For the text-containing cell, return its midpoint in [x, y] coordinate format. 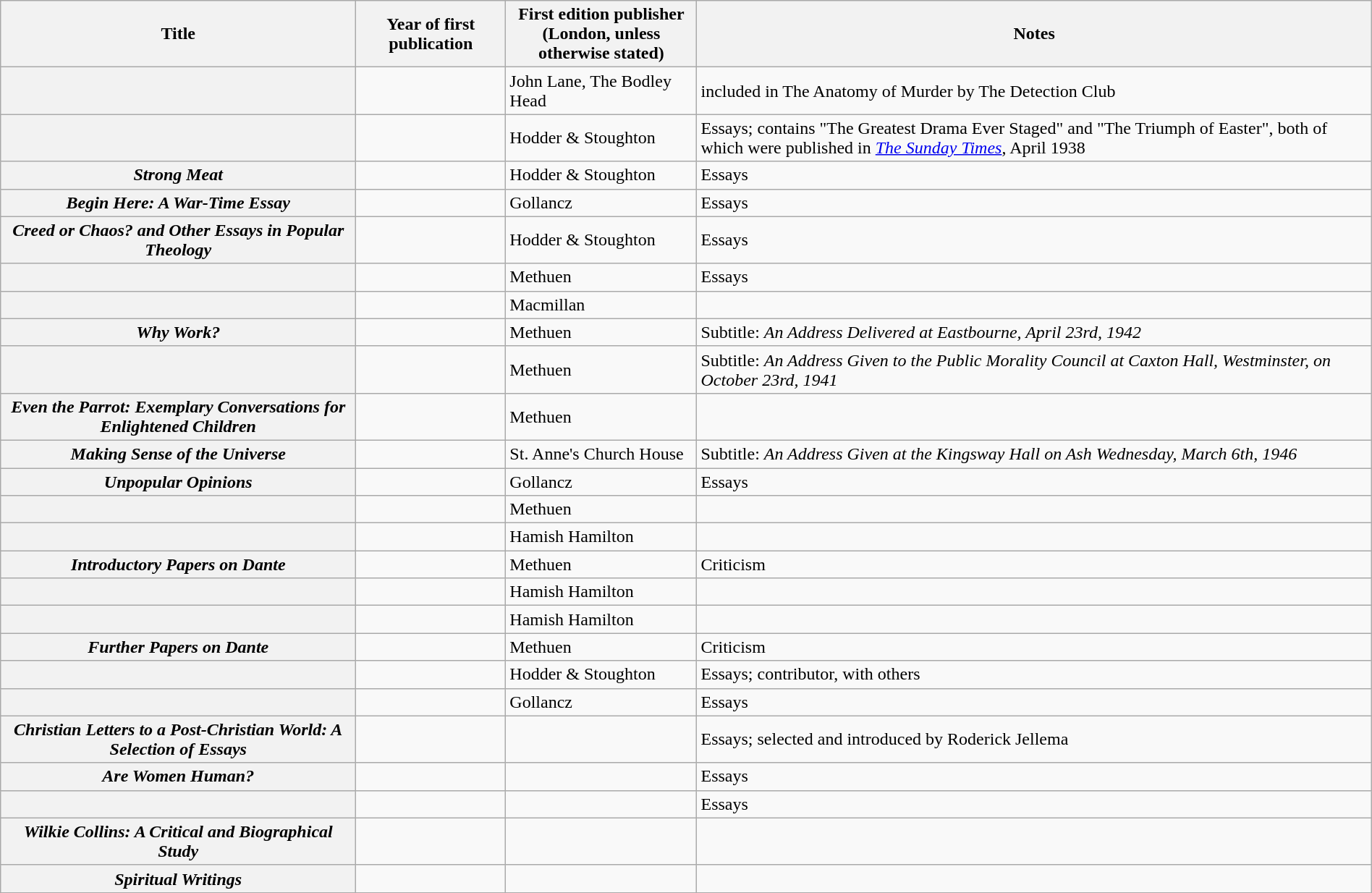
Christian Letters to a Post-Christian World: A Selection of Essays [178, 740]
Spiritual Writings [178, 879]
included in The Anatomy of Murder by The Detection Club [1034, 91]
Essays; contributor, with others [1034, 674]
St. Anne's Church House [601, 454]
Subtitle: An Address Delivered at Eastbourne, April 23rd, 1942 [1034, 332]
Strong Meat [178, 175]
Unpopular Opinions [178, 481]
Wilkie Collins: A Critical and Biographical Study [178, 841]
Introductory Papers on Dante [178, 564]
Year of first publication [431, 34]
Begin Here: A War-Time Essay [178, 203]
Essays; selected and introduced by Roderick Jellema [1034, 740]
Why Work? [178, 332]
Title [178, 34]
Notes [1034, 34]
First edition publisher(London, unless otherwise stated) [601, 34]
Further Papers on Dante [178, 647]
Even the Parrot: Exemplary Conversations for Enlightened Children [178, 417]
Essays; contains "The Greatest Drama Ever Staged" and "The Triumph of Easter", both of which were published in The Sunday Times, April 1938 [1034, 137]
Creed or Chaos? and Other Essays in Popular Theology [178, 240]
Subtitle: An Address Given to the Public Morality Council at Caxton Hall, Westminster, on October 23rd, 1941 [1034, 369]
Subtitle: An Address Given at the Kingsway Hall on Ash Wednesday, March 6th, 1946 [1034, 454]
Making Sense of the Universe [178, 454]
Are Women Human? [178, 776]
John Lane, The Bodley Head [601, 91]
Macmillan [601, 305]
